Locate the cell with the specified text and output its (X, Y) center coordinate. 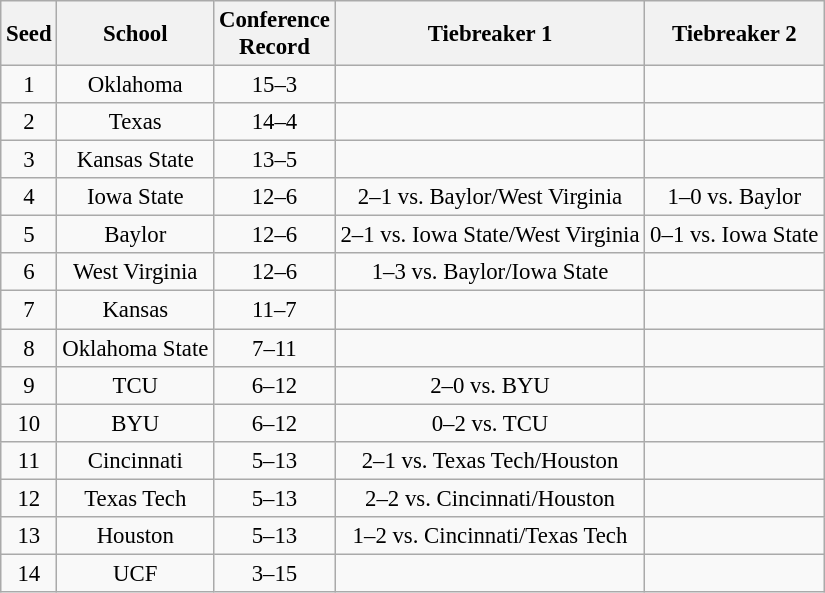
School (136, 34)
West Virginia (136, 273)
14–4 (275, 122)
Seed (29, 34)
ConferenceRecord (275, 34)
11 (29, 460)
Oklahoma (136, 85)
2–1 vs. Texas Tech/Houston (490, 460)
1–2 vs. Cincinnati/Texas Tech (490, 536)
7 (29, 310)
Baylor (136, 235)
2 (29, 122)
Iowa State (136, 197)
12 (29, 498)
5 (29, 235)
Kansas (136, 310)
UCF (136, 573)
Houston (136, 536)
0–2 vs. TCU (490, 423)
10 (29, 423)
14 (29, 573)
1–3 vs. Baylor/Iowa State (490, 273)
3–15 (275, 573)
13 (29, 536)
2–1 vs. Iowa State/West Virginia (490, 235)
15–3 (275, 85)
2–1 vs. Baylor/West Virginia (490, 197)
6 (29, 273)
0–1 vs. Iowa State (734, 235)
Texas (136, 122)
Cincinnati (136, 460)
Oklahoma State (136, 348)
13–5 (275, 160)
Texas Tech (136, 498)
Tiebreaker 2 (734, 34)
4 (29, 197)
7–11 (275, 348)
11–7 (275, 310)
Tiebreaker 1 (490, 34)
Kansas State (136, 160)
2–0 vs. BYU (490, 385)
8 (29, 348)
1 (29, 85)
TCU (136, 385)
3 (29, 160)
1–0 vs. Baylor (734, 197)
BYU (136, 423)
2–2 vs. Cincinnati/Houston (490, 498)
9 (29, 385)
